Output the (X, Y) coordinate of the center of the cell containing the given text.  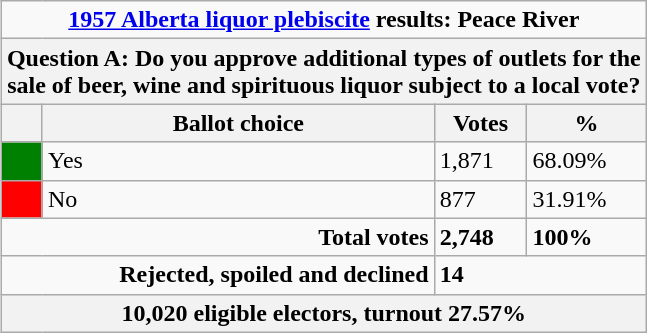
Rejected, spoiled and declined (218, 275)
1,871 (480, 161)
2,748 (480, 237)
1957 Alberta liquor plebiscite results: Peace River (324, 20)
100% (586, 237)
68.09% (586, 161)
Yes (238, 161)
10,020 eligible electors, turnout 27.57% (324, 313)
Ballot choice (238, 123)
No (238, 199)
14 (540, 275)
% (586, 123)
Votes (480, 123)
877 (480, 199)
Total votes (218, 237)
31.91% (586, 199)
Question A: Do you approve additional types of outlets for the sale of beer, wine and spirituous liquor subject to a local vote? (324, 72)
